Pinpoint the cell where the given text exists, returning its (X, Y) midpoint coordinate. 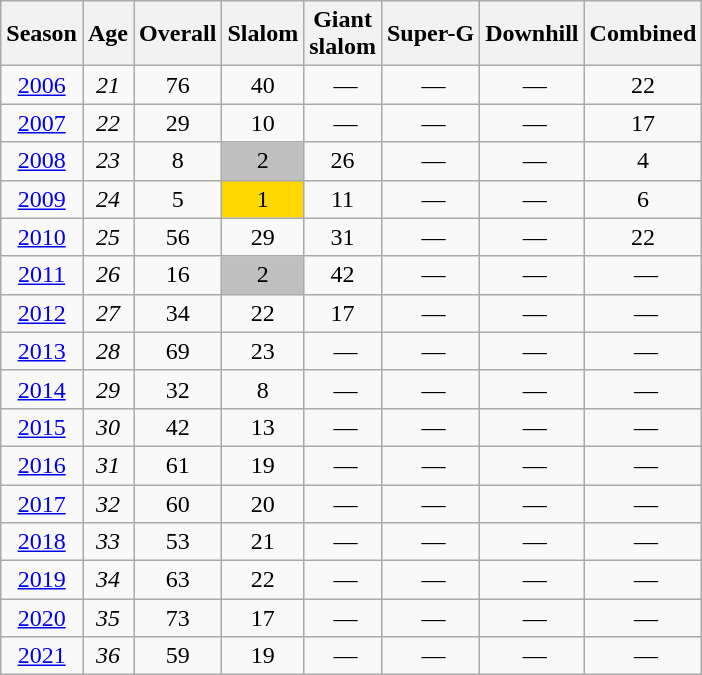
2020 (42, 618)
27 (108, 313)
73 (178, 618)
11 (343, 199)
60 (178, 503)
Combined (643, 34)
Downhill (532, 34)
13 (263, 427)
63 (178, 580)
2017 (42, 503)
33 (108, 542)
Age (108, 34)
4 (643, 161)
35 (108, 618)
36 (108, 656)
10 (263, 123)
Season (42, 34)
30 (108, 427)
28 (108, 351)
Slalom (263, 34)
2018 (42, 542)
5 (178, 199)
2008 (42, 161)
2015 (42, 427)
2007 (42, 123)
53 (178, 542)
2016 (42, 465)
Super-G (430, 34)
2010 (42, 237)
76 (178, 85)
40 (263, 85)
2013 (42, 351)
20 (263, 503)
61 (178, 465)
Giantslalom (343, 34)
2006 (42, 85)
2009 (42, 199)
2012 (42, 313)
6 (643, 199)
2019 (42, 580)
2011 (42, 275)
56 (178, 237)
2021 (42, 656)
59 (178, 656)
Overall (178, 34)
24 (108, 199)
1 (263, 199)
25 (108, 237)
2014 (42, 389)
16 (178, 275)
69 (178, 351)
